Return the (x, y) coordinate for the center point of the cell that contains the specified text.  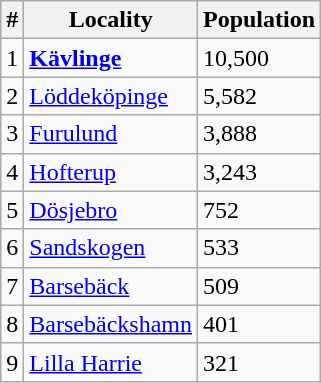
533 (258, 248)
752 (258, 210)
Löddeköpinge (111, 96)
Sandskogen (111, 248)
3 (12, 134)
6 (12, 248)
Hofterup (111, 172)
Barsebäck (111, 286)
Population (258, 20)
8 (12, 324)
Dösjebro (111, 210)
Furulund (111, 134)
5,582 (258, 96)
2 (12, 96)
401 (258, 324)
5 (12, 210)
Kävlinge (111, 58)
4 (12, 172)
509 (258, 286)
1 (12, 58)
# (12, 20)
3,888 (258, 134)
10,500 (258, 58)
321 (258, 362)
Locality (111, 20)
7 (12, 286)
3,243 (258, 172)
9 (12, 362)
Barsebäckshamn (111, 324)
Lilla Harrie (111, 362)
